For the text-containing cell, return its midpoint in [x, y] coordinate format. 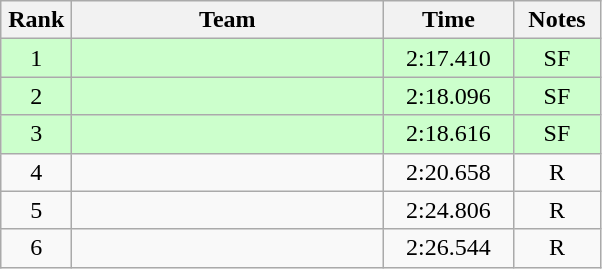
2 [36, 96]
2:26.544 [448, 248]
4 [36, 172]
3 [36, 134]
1 [36, 58]
2:20.658 [448, 172]
Rank [36, 20]
6 [36, 248]
2:18.096 [448, 96]
2:18.616 [448, 134]
Time [448, 20]
5 [36, 210]
Team [228, 20]
Notes [557, 20]
2:24.806 [448, 210]
2:17.410 [448, 58]
